Extract the (x, y) coordinate from the center of the cell holding the provided text.  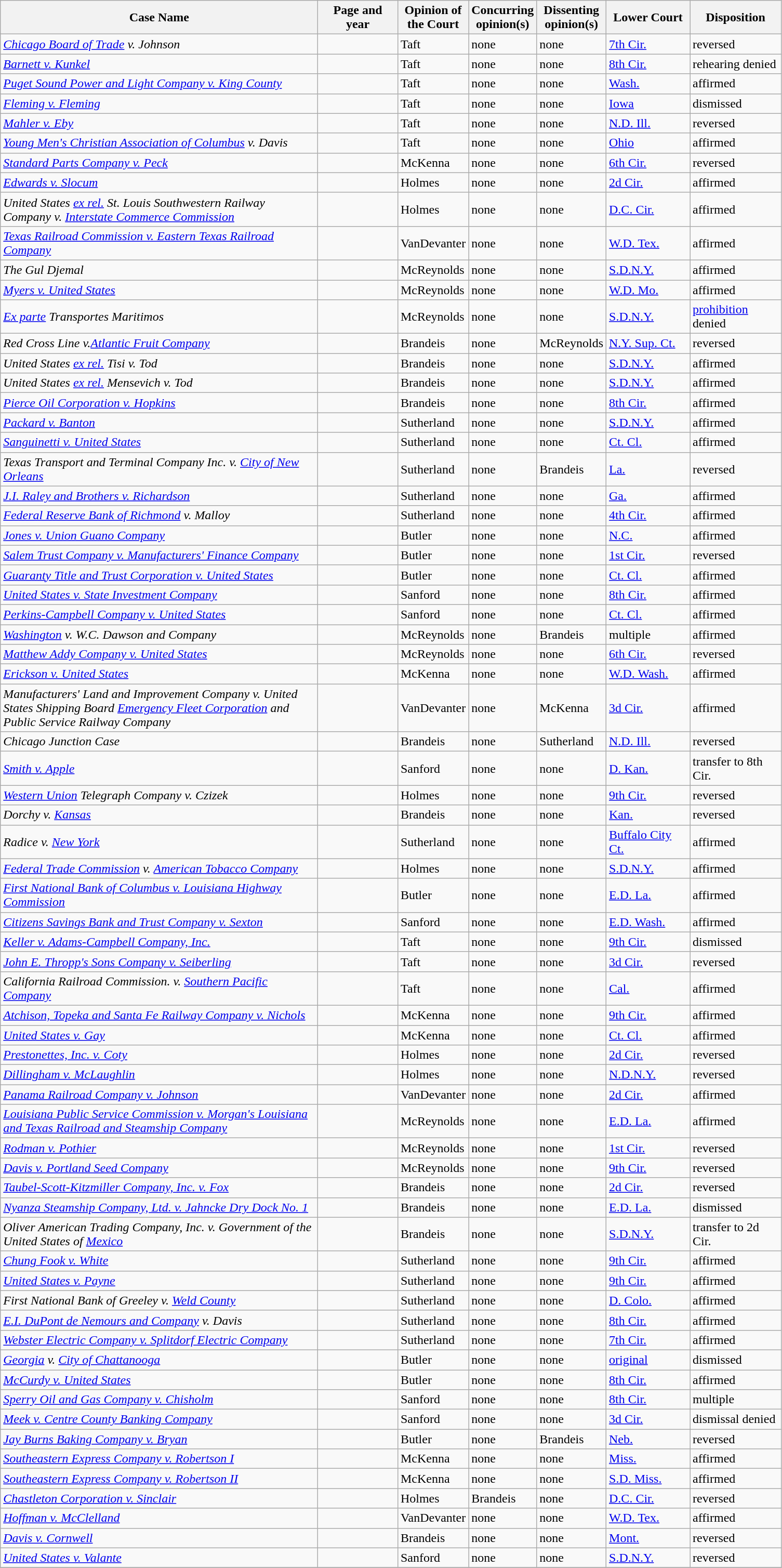
Citizens Savings Bank and Trust Company v. Sexton (159, 922)
Concurring opinion(s) (503, 18)
United States ex rel. St. Louis Southwestern Railway Company v. Interstate Commerce Commission (159, 209)
John E. Thropp's Sons Company v. Seiberling (159, 961)
Perkins-Campbell Company v. United States (159, 614)
Manufacturers' Land and Improvement Company v. United States Shipping Board Emergency Fleet Corporation and Public Service Railway Company (159, 708)
N.C. (648, 535)
Sanguinetti v. United States (159, 442)
E.D. Wash. (648, 922)
California Railroad Commission. v. Southern Pacific Company (159, 989)
Case Name (159, 18)
Disposition (736, 18)
Southeastern Express Company v. Robertson II (159, 1479)
Matthew Addy Company v. United States (159, 654)
D. Colo. (648, 1300)
Louisiana Public Service Commission v. Morgan's Louisiana and Texas Railroad and Steamship Company (159, 1122)
Cal. (648, 989)
Iowa (648, 103)
McCurdy v. United States (159, 1380)
W.D. Wash. (648, 674)
4th Cir. (648, 516)
Red Cross Line v.Atlantic Fruit Company (159, 344)
Kan. (648, 815)
Georgia v. City of Chattanooga (159, 1360)
Guaranty Title and Trust Corporation v. United States (159, 575)
Wash. (648, 84)
The Gul Djemal (159, 270)
Erickson v. United States (159, 674)
United States ex rel. Tisi v. Tod (159, 363)
Panama Railroad Company v. Johnson (159, 1095)
transfer to 2d Cir. (736, 1234)
Western Union Telegraph Company v. Czizek (159, 795)
Dissenting opinion(s) (572, 18)
Salem Trust Company v. Manufacturers' Finance Company (159, 555)
Miss. (648, 1459)
Page and year (358, 18)
Oliver American Trading Company, Inc. v. Government of the United States of Mexico (159, 1234)
Radice v. New York (159, 842)
Sperry Oil and Gas Company v. Chisholm (159, 1400)
Ga. (648, 496)
Webster Electric Company v. Splitdorf Electric Company (159, 1340)
original (648, 1360)
J.I. Raley and Brothers v. Richardson (159, 496)
N.Y. Sup. Ct. (648, 344)
Chung Fook v. White (159, 1261)
Fleming v. Fleming (159, 103)
Edwards v. Slocum (159, 182)
Standard Parts Company v. Peck (159, 163)
First National Bank of Columbus v. Louisiana Highway Commission (159, 895)
Chicago Board of Trade v. Johnson (159, 44)
prohibition denied (736, 317)
Ex parte Transportes Maritimos (159, 317)
Prestonettes, Inc. v. Coty (159, 1055)
Barnett v. Kunkel (159, 64)
Keller v. Adams-Campbell Company, Inc. (159, 942)
United States v. Gay (159, 1035)
Meek v. Centre County Banking Company (159, 1419)
United States ex rel. Mensevich v. Tod (159, 383)
Ohio (648, 143)
La. (648, 469)
Packard v. Banton (159, 423)
Buffalo City Ct. (648, 842)
Davis v. Cornwell (159, 1538)
Federal Reserve Bank of Richmond v. Malloy (159, 516)
Young Men's Christian Association of Columbus v. Davis (159, 143)
United States v. Valante (159, 1558)
Rodman v. Pothier (159, 1148)
Texas Transport and Terminal Company Inc. v. City of New Orleans (159, 469)
Southeastern Express Company v. Robertson I (159, 1459)
United States v. Payne (159, 1281)
Myers v. United States (159, 289)
Mahler v. Eby (159, 123)
Texas Railroad Commission v. Eastern Texas Railroad Company (159, 243)
First National Bank of Greeley v. Weld County (159, 1300)
Chastleton Corporation v. Sinclair (159, 1498)
Puget Sound Power and Light Company v. King County (159, 84)
transfer to 8th Cir. (736, 768)
Mont. (648, 1538)
Dillingham v. McLaughlin (159, 1075)
Hoffman v. McClelland (159, 1518)
Atchison, Topeka and Santa Fe Railway Company v. Nichols (159, 1015)
D. Kan. (648, 768)
United States v. State Investment Company (159, 595)
Pierce Oil Corporation v. Hopkins (159, 403)
Davis v. Portland Seed Company (159, 1168)
Washington v. W.C. Dawson and Company (159, 635)
Jones v. Union Guano Company (159, 535)
Taubel-Scott-Kitzmiller Company, Inc. v. Fox (159, 1188)
rehearing denied (736, 64)
Nyanza Steamship Company, Ltd. v. Jahncke Dry Dock No. 1 (159, 1207)
N.D.N.Y. (648, 1075)
Lower Court (648, 18)
E.I. DuPont de Nemours and Company v. Davis (159, 1320)
W.D. Mo. (648, 289)
S.D. Miss. (648, 1479)
Dorchy v. Kansas (159, 815)
Federal Trade Commission v. American Tobacco Company (159, 868)
Smith v. Apple (159, 768)
Chicago Junction Case (159, 742)
Jay Burns Baking Company v. Bryan (159, 1439)
Opinion of the Court (433, 18)
dismissal denied (736, 1419)
Neb. (648, 1439)
